Provide the [X, Y] coordinate of the cell's center where the given text is located.  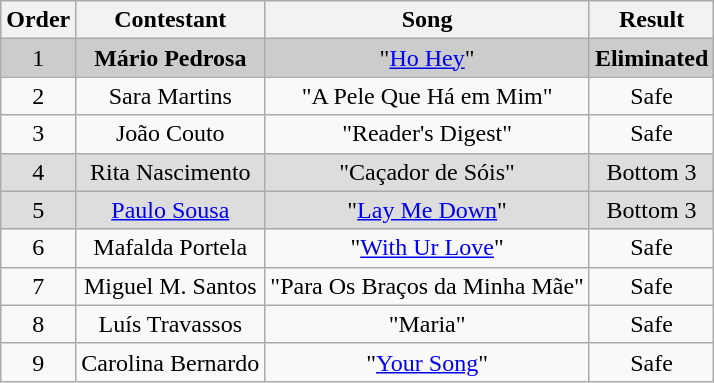
Mafalda Portela [170, 248]
Eliminated [651, 58]
Carolina Bernardo [170, 362]
Luís Travassos [170, 324]
6 [38, 248]
9 [38, 362]
Rita Nascimento [170, 172]
"A Pele Que Há em Mim" [428, 96]
Contestant [170, 20]
8 [38, 324]
"Your Song" [428, 362]
2 [38, 96]
João Couto [170, 134]
"Ho Hey" [428, 58]
"Maria" [428, 324]
1 [38, 58]
Result [651, 20]
Sara Martins [170, 96]
Paulo Sousa [170, 210]
Song [428, 20]
"Lay Me Down" [428, 210]
Mário Pedrosa [170, 58]
"With Ur Love" [428, 248]
5 [38, 210]
4 [38, 172]
7 [38, 286]
Order [38, 20]
3 [38, 134]
"Para Os Braços da Minha Mãe" [428, 286]
"Caçador de Sóis" [428, 172]
Miguel M. Santos [170, 286]
"Reader's Digest" [428, 134]
